Return [X, Y] of the center of cell containing provided text 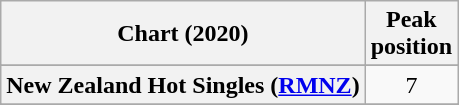
Chart (2020) [183, 34]
New Zealand Hot Singles (RMNZ) [183, 85]
Peakposition [411, 34]
7 [411, 85]
